Pinpoint the cell where the given text exists, returning its (X, Y) midpoint coordinate. 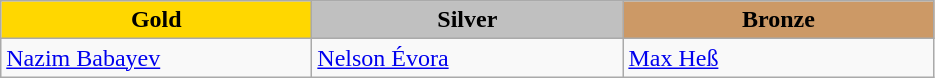
Gold (156, 20)
Nelson Évora (468, 58)
Max Heß (778, 58)
Bronze (778, 20)
Nazim Babayev (156, 58)
Silver (468, 20)
